Scan for the cell matching the given text and deliver its (x, y) coordinate at center. 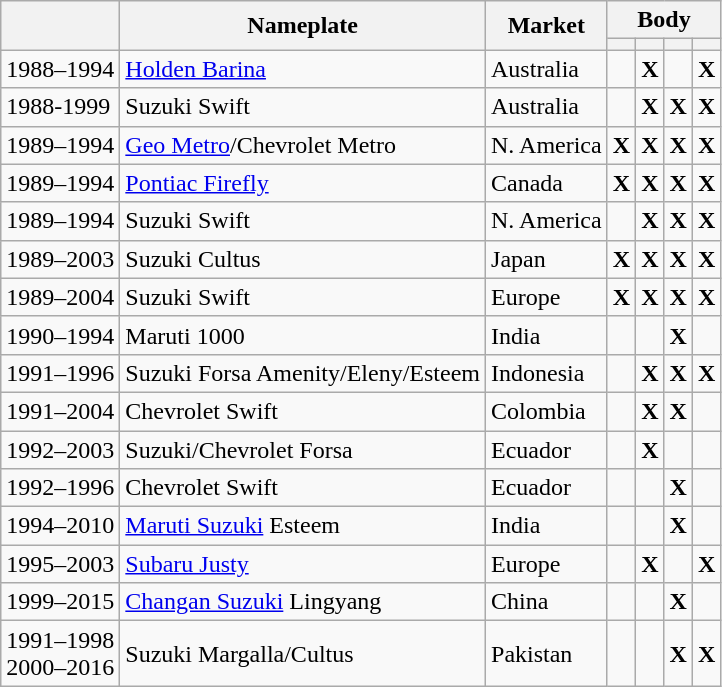
Indonesia (547, 373)
1992–1996 (60, 488)
China (547, 602)
Body (664, 20)
Subaru Justy (303, 564)
Maruti Suzuki Esteem (303, 526)
Canada (547, 183)
Market (547, 26)
1995–2003 (60, 564)
Suzuki/Chevrolet Forsa (303, 449)
1988-1999 (60, 107)
Japan (547, 259)
1991–1996 (60, 373)
Suzuki Margalla/Cultus (303, 654)
Maruti 1000 (303, 335)
1999–2015 (60, 602)
Suzuki Forsa Amenity/Eleny/Esteem (303, 373)
1994–2010 (60, 526)
Holden Barina (303, 69)
Nameplate (303, 26)
Changan Suzuki Lingyang (303, 602)
Pontiac Firefly (303, 183)
1992–2003 (60, 449)
1990–1994 (60, 335)
1991–2004 (60, 411)
1989–2004 (60, 297)
Pakistan (547, 654)
1991–19982000–2016 (60, 654)
Colombia (547, 411)
1988–1994 (60, 69)
1989–2003 (60, 259)
Geo Metro/Chevrolet Metro (303, 145)
Suzuki Cultus (303, 259)
